Output the (X, Y) coordinate of the center of the cell containing the given text.  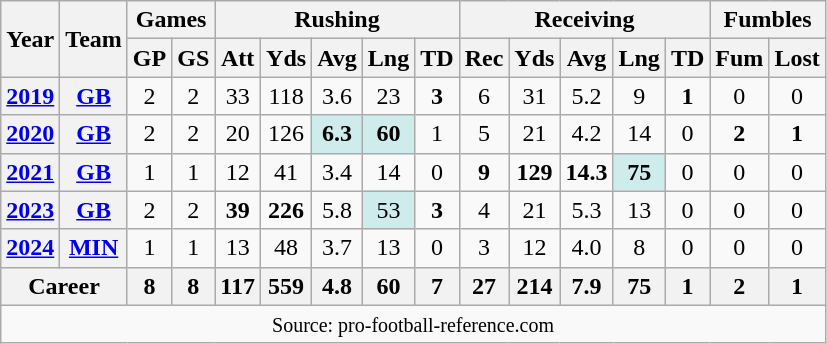
7.9 (586, 286)
Lost (797, 58)
559 (286, 286)
Team (94, 39)
5.8 (338, 210)
Games (170, 20)
5 (484, 134)
2020 (30, 134)
4.2 (586, 134)
6.3 (338, 134)
Att (238, 58)
Receiving (584, 20)
4.8 (338, 286)
7 (437, 286)
2023 (30, 210)
4.0 (586, 248)
Career (64, 286)
226 (286, 210)
Fumbles (768, 20)
41 (286, 172)
14.3 (586, 172)
23 (388, 96)
Year (30, 39)
118 (286, 96)
Fum (740, 58)
4 (484, 210)
3.7 (338, 248)
31 (534, 96)
126 (286, 134)
Rec (484, 58)
3.4 (338, 172)
3.6 (338, 96)
5.3 (586, 210)
GS (194, 58)
Rushing (337, 20)
33 (238, 96)
48 (286, 248)
214 (534, 286)
Source: pro-football-reference.com (414, 324)
129 (534, 172)
27 (484, 286)
2021 (30, 172)
53 (388, 210)
117 (238, 286)
5.2 (586, 96)
20 (238, 134)
2024 (30, 248)
MIN (94, 248)
GP (149, 58)
2019 (30, 96)
39 (238, 210)
6 (484, 96)
